Identify which cell holds the provided text, then report its [X, Y] central coordinate. 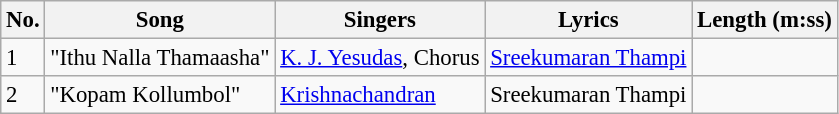
Lyrics [588, 20]
2 [23, 95]
"Ithu Nalla Thamaasha" [160, 58]
"Kopam Kollumbol" [160, 95]
Song [160, 20]
K. J. Yesudas, Chorus [380, 58]
Singers [380, 20]
Length (m:ss) [764, 20]
Krishnachandran [380, 95]
No. [23, 20]
1 [23, 58]
